Provide the (x, y) coordinate of the cell's center where the given text is located.  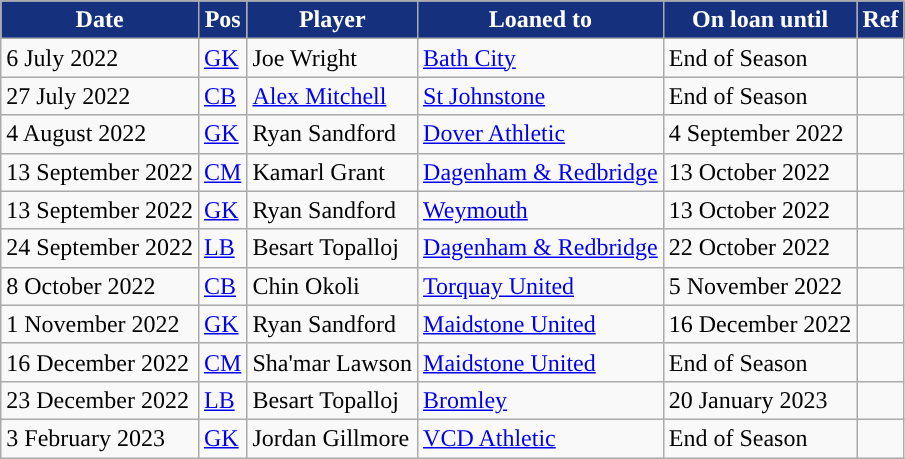
Bath City (541, 58)
5 November 2022 (760, 286)
Dover Athletic (541, 134)
On loan until (760, 20)
St Johnstone (541, 96)
Weymouth (541, 210)
Chin Okoli (332, 286)
Pos (222, 20)
Jordan Gillmore (332, 438)
Joe Wright (332, 58)
Ref (880, 20)
22 October 2022 (760, 248)
Kamarl Grant (332, 172)
4 August 2022 (100, 134)
1 November 2022 (100, 324)
Sha'mar Lawson (332, 362)
4 September 2022 (760, 134)
23 December 2022 (100, 400)
3 February 2023 (100, 438)
Bromley (541, 400)
Player (332, 20)
27 July 2022 (100, 96)
6 July 2022 (100, 58)
Torquay United (541, 286)
8 October 2022 (100, 286)
VCD Athletic (541, 438)
24 September 2022 (100, 248)
Alex Mitchell (332, 96)
Loaned to (541, 20)
Date (100, 20)
20 January 2023 (760, 400)
